Locate the cell with the specified text and output its [x, y] center coordinate. 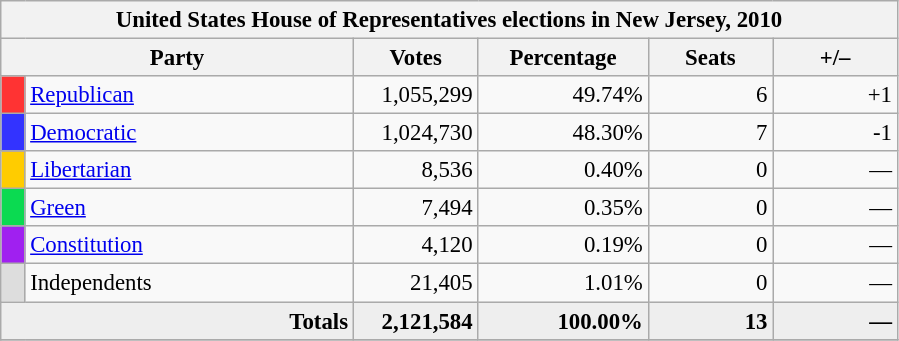
13 [710, 321]
Percentage [563, 58]
7,494 [416, 208]
Party [178, 58]
1,024,730 [416, 133]
1,055,299 [416, 95]
Democratic [189, 133]
Libertarian [189, 170]
2,121,584 [416, 321]
United States House of Representatives elections in New Jersey, 2010 [450, 20]
1.01% [563, 283]
Green [189, 208]
8,536 [416, 170]
Votes [416, 58]
0.19% [563, 245]
Totals [178, 321]
Constitution [189, 245]
Independents [189, 283]
0.40% [563, 170]
Republican [189, 95]
+/– [836, 58]
100.00% [563, 321]
Seats [710, 58]
-1 [836, 133]
4,120 [416, 245]
21,405 [416, 283]
0.35% [563, 208]
48.30% [563, 133]
49.74% [563, 95]
7 [710, 133]
6 [710, 95]
+1 [836, 95]
